Determine the [X, Y] coordinate at the center of the cell enclosing the given text.  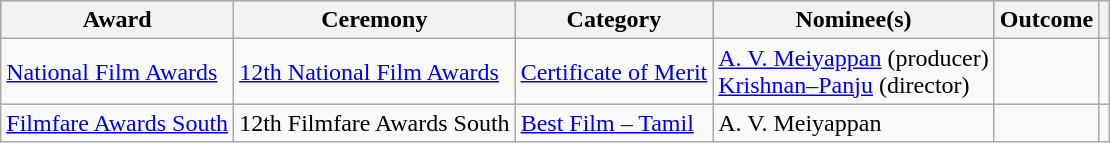
A. V. Meiyappan [854, 123]
Award [118, 20]
Category [614, 20]
12th Filmfare Awards South [375, 123]
Certificate of Merit [614, 72]
Ceremony [375, 20]
12th National Film Awards [375, 72]
Nominee(s) [854, 20]
Outcome [1046, 20]
Filmfare Awards South [118, 123]
A. V. Meiyappan (producer)Krishnan–Panju (director) [854, 72]
Best Film – Tamil [614, 123]
National Film Awards [118, 72]
